Pinpoint the cell where the given text exists, returning its (X, Y) midpoint coordinate. 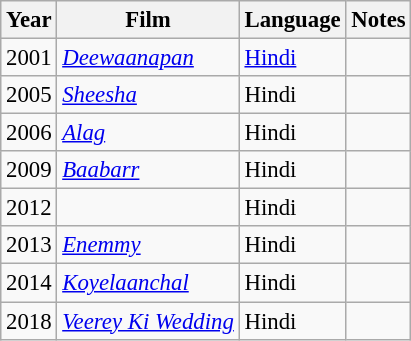
Notes (378, 20)
2009 (29, 170)
2001 (29, 58)
Film (148, 20)
Deewaanapan (148, 58)
Koyelaanchal (148, 283)
Sheesha (148, 95)
Year (29, 20)
Baabarr (148, 170)
Enemmy (148, 245)
2014 (29, 283)
2006 (29, 133)
2013 (29, 245)
2005 (29, 95)
2018 (29, 321)
Alag (148, 133)
Language (292, 20)
2012 (29, 208)
Veerey Ki Wedding (148, 321)
